Capture the cell that displays the provided text and extract its (x, y) central coordinate. 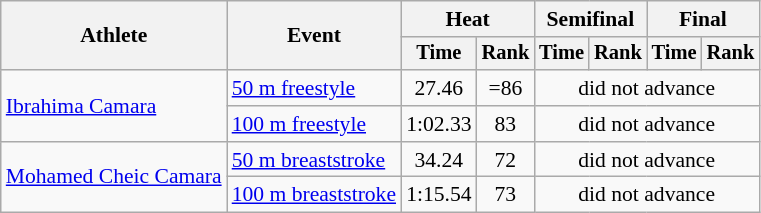
=86 (506, 88)
73 (506, 195)
1:02.33 (438, 124)
Semifinal (590, 19)
Event (314, 36)
27.46 (438, 88)
100 m breaststroke (314, 195)
72 (506, 160)
50 m freestyle (314, 88)
Heat (468, 19)
34.24 (438, 160)
83 (506, 124)
50 m breaststroke (314, 160)
100 m freestyle (314, 124)
Final (703, 19)
1:15.54 (438, 195)
Mohamed Cheic Camara (114, 178)
Ibrahima Camara (114, 106)
Athlete (114, 36)
